Extract the (x, y) coordinate from the center of the cell holding the provided text.  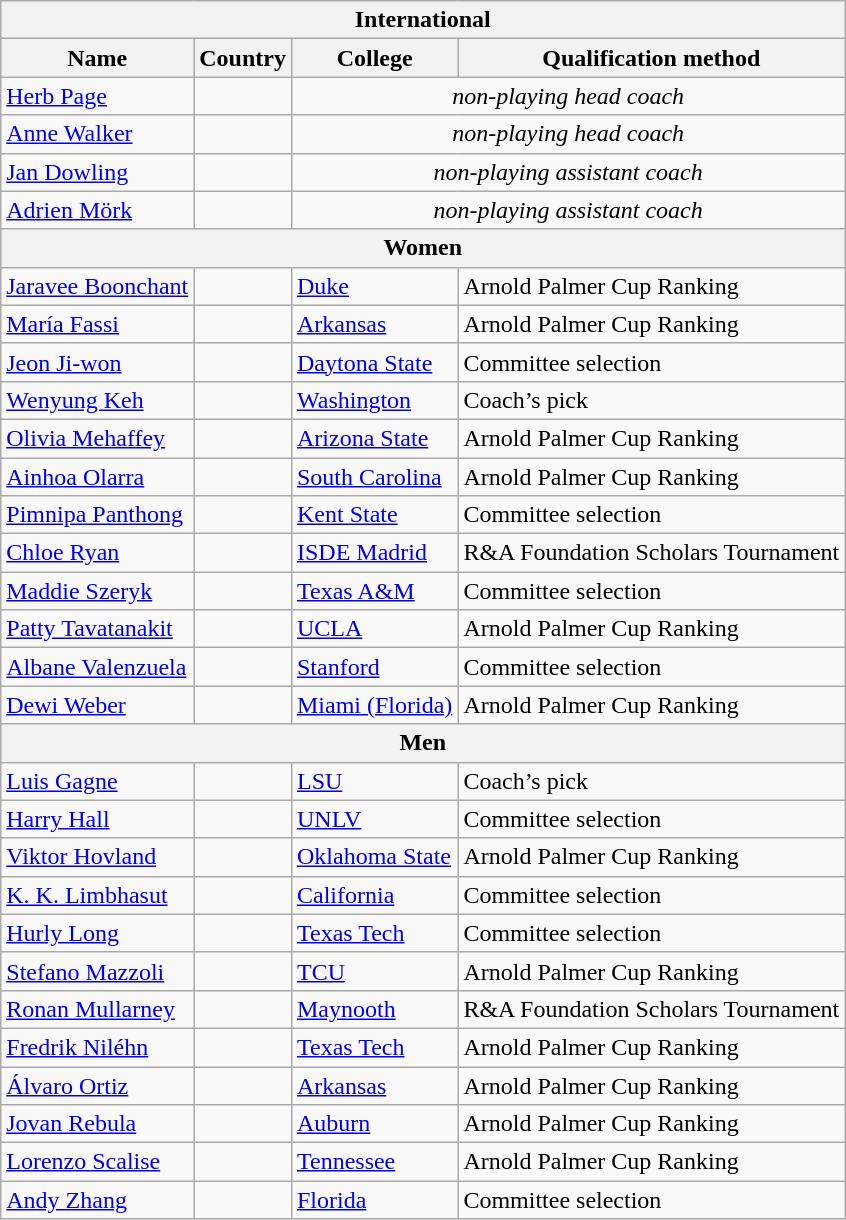
Miami (Florida) (374, 705)
Maynooth (374, 1009)
Dewi Weber (98, 705)
Oklahoma State (374, 857)
K. K. Limbhasut (98, 895)
South Carolina (374, 477)
Washington (374, 400)
Jeon Ji-won (98, 362)
Florida (374, 1200)
Fredrik Niléhn (98, 1047)
Jovan Rebula (98, 1124)
Patty Tavatanakit (98, 629)
Olivia Mehaffey (98, 438)
Jaravee Boonchant (98, 286)
María Fassi (98, 324)
Harry Hall (98, 819)
Country (243, 58)
Andy Zhang (98, 1200)
Stanford (374, 667)
UCLA (374, 629)
Álvaro Ortiz (98, 1085)
Albane Valenzuela (98, 667)
Lorenzo Scalise (98, 1162)
LSU (374, 781)
Maddie Szeryk (98, 591)
Pimnipa Panthong (98, 515)
International (423, 20)
Arizona State (374, 438)
Qualification method (652, 58)
Hurly Long (98, 933)
Texas A&M (374, 591)
Ainhoa Olarra (98, 477)
College (374, 58)
Herb Page (98, 96)
Auburn (374, 1124)
Jan Dowling (98, 172)
California (374, 895)
Daytona State (374, 362)
TCU (374, 971)
Men (423, 743)
Ronan Mullarney (98, 1009)
Name (98, 58)
ISDE Madrid (374, 553)
Stefano Mazzoli (98, 971)
Women (423, 248)
Wenyung Keh (98, 400)
Anne Walker (98, 134)
Viktor Hovland (98, 857)
Luis Gagne (98, 781)
Kent State (374, 515)
Adrien Mörk (98, 210)
Duke (374, 286)
Chloe Ryan (98, 553)
Tennessee (374, 1162)
UNLV (374, 819)
